Detect which cell encompasses the target text, then output its [X, Y] center coordinate. 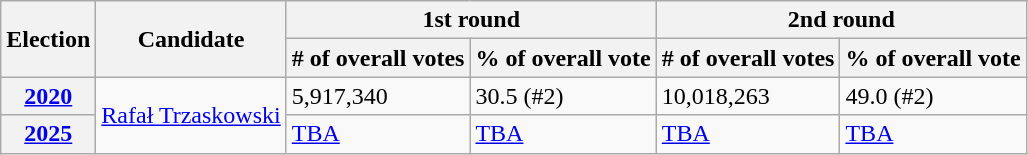
5,917,340 [378, 96]
1st round [471, 20]
Candidate [191, 39]
2020 [48, 96]
Rafał Trzaskowski [191, 115]
10,018,263 [748, 96]
49.0 (#2) [933, 96]
Election [48, 39]
2025 [48, 134]
2nd round [841, 20]
30.5 (#2) [563, 96]
